Provide the (X, Y) coordinate of the cell's center where the given text is located.  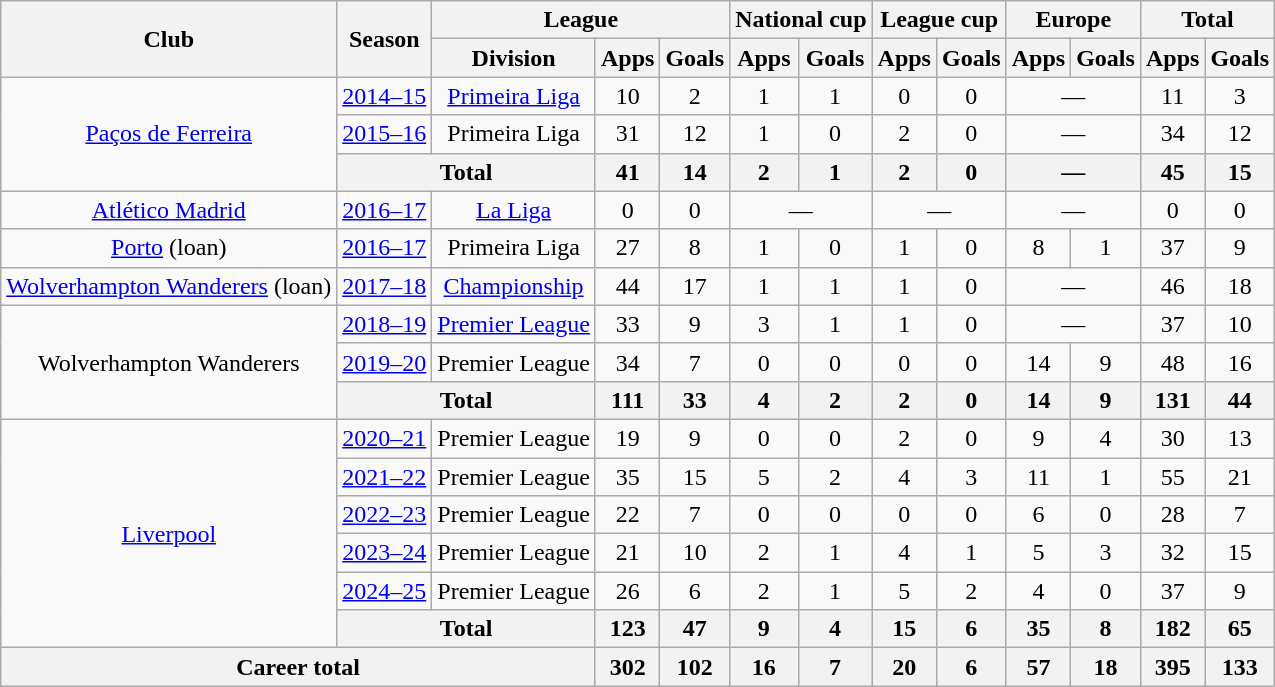
22 (627, 515)
2022–23 (384, 515)
Division (514, 58)
League (581, 20)
2017–18 (384, 286)
131 (1172, 400)
17 (695, 286)
102 (695, 667)
45 (1172, 172)
55 (1172, 477)
Paços de Ferreira (169, 134)
2014–15 (384, 96)
182 (1172, 629)
National cup (801, 20)
111 (627, 400)
Porto (loan) (169, 248)
65 (1240, 629)
27 (627, 248)
La Liga (514, 210)
Season (384, 39)
13 (1240, 438)
Atlético Madrid (169, 210)
30 (1172, 438)
2015–16 (384, 134)
47 (695, 629)
2019–20 (384, 362)
46 (1172, 286)
57 (1038, 667)
26 (627, 591)
395 (1172, 667)
32 (1172, 553)
Championship (514, 286)
31 (627, 134)
2024–25 (384, 591)
2020–21 (384, 438)
Career total (298, 667)
302 (627, 667)
20 (904, 667)
48 (1172, 362)
Wolverhampton Wanderers (loan) (169, 286)
Liverpool (169, 533)
Club (169, 39)
28 (1172, 515)
League cup (939, 20)
2023–24 (384, 553)
Europe (1073, 20)
41 (627, 172)
2021–22 (384, 477)
2018–19 (384, 324)
19 (627, 438)
Wolverhampton Wanderers (169, 362)
123 (627, 629)
133 (1240, 667)
